Search for the cell housing the specified text and yield its [X, Y] center coordinate. 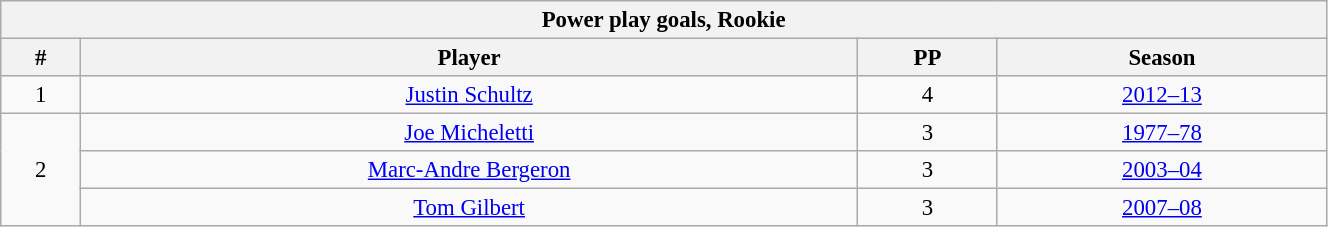
2003–04 [1162, 170]
1 [41, 95]
# [41, 58]
Power play goals, Rookie [664, 20]
Joe Micheletti [470, 133]
2007–08 [1162, 208]
2 [41, 170]
2012–13 [1162, 95]
1977–78 [1162, 133]
Justin Schultz [470, 95]
PP [927, 58]
Marc-Andre Bergeron [470, 170]
Player [470, 58]
4 [927, 95]
Tom Gilbert [470, 208]
Season [1162, 58]
